Scan for the cell matching the given text and deliver its [x, y] coordinate at center. 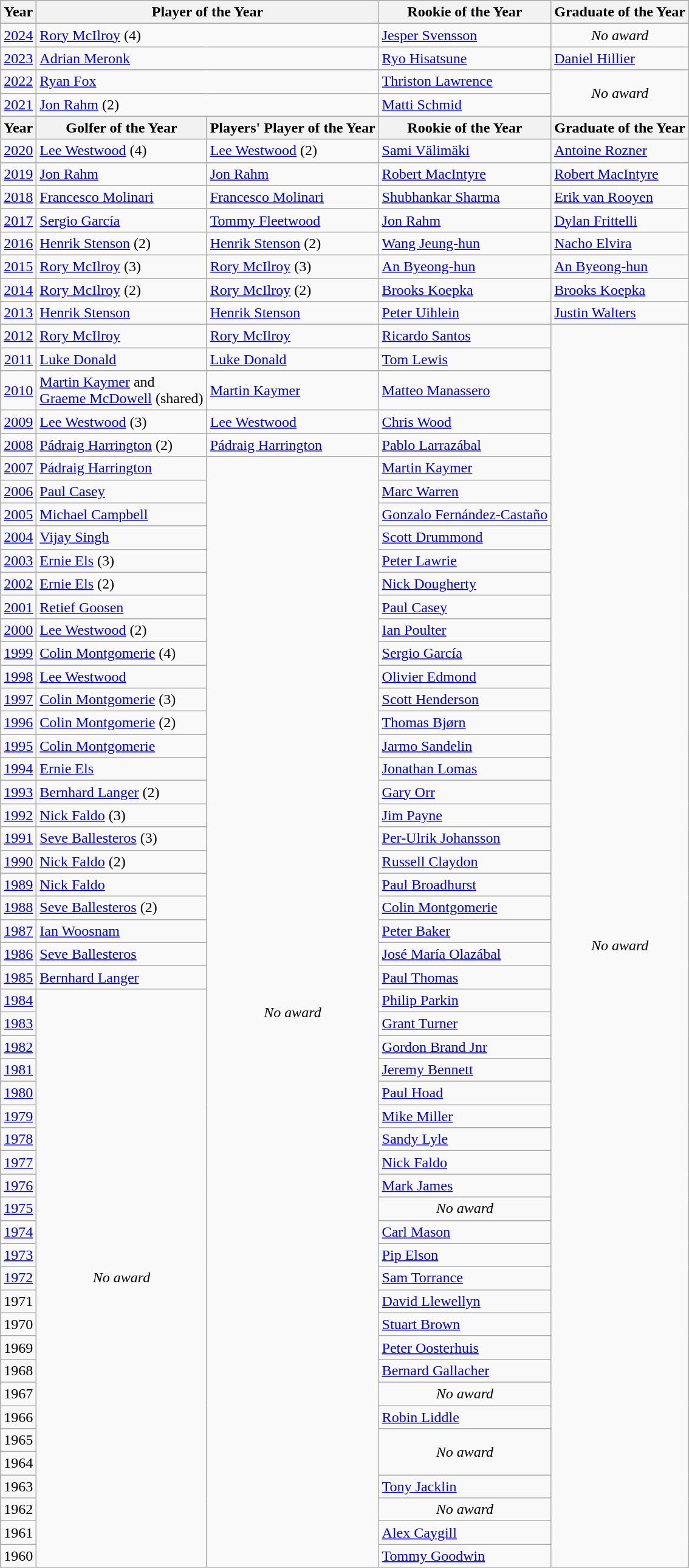
Paul Thomas [465, 977]
Pádraig Harrington (2) [122, 445]
2017 [18, 220]
2015 [18, 266]
Gordon Brand Jnr [465, 1046]
1983 [18, 1023]
Ernie Els [122, 769]
1961 [18, 1533]
2012 [18, 336]
2003 [18, 561]
David Llewellyn [465, 1301]
2001 [18, 607]
Pablo Larrazábal [465, 445]
Russell Claydon [465, 862]
Gary Orr [465, 792]
Lee Westwood (3) [122, 422]
1997 [18, 700]
1975 [18, 1209]
Carl Mason [465, 1232]
Pip Elson [465, 1255]
Stuart Brown [465, 1324]
1968 [18, 1370]
1994 [18, 769]
2014 [18, 290]
Martin Kaymer and Graeme McDowell (shared) [122, 390]
Peter Uihlein [465, 313]
1999 [18, 653]
Thomas Bjørn [465, 723]
Ian Poulter [465, 630]
Adrian Meronk [208, 58]
Daniel Hillier [620, 58]
Nacho Elvira [620, 243]
1985 [18, 977]
Wang Jeung-hun [465, 243]
Sandy Lyle [465, 1139]
Chris Wood [465, 422]
1992 [18, 815]
Sami Välimäki [465, 151]
Justin Walters [620, 313]
1995 [18, 746]
Seve Ballesteros (3) [122, 838]
Peter Baker [465, 931]
2013 [18, 313]
1981 [18, 1070]
Player of the Year [208, 12]
1976 [18, 1186]
Colin Montgomerie (2) [122, 723]
2018 [18, 197]
Matteo Manassero [465, 390]
Peter Oosterhuis [465, 1347]
Scott Drummond [465, 537]
1967 [18, 1394]
1962 [18, 1510]
1960 [18, 1556]
2024 [18, 35]
Jarmo Sandelin [465, 746]
Marc Warren [465, 491]
1965 [18, 1440]
1974 [18, 1232]
2020 [18, 151]
José María Olazábal [465, 954]
Mike Miller [465, 1116]
Paul Broadhurst [465, 885]
1980 [18, 1093]
1969 [18, 1347]
2004 [18, 537]
Robin Liddle [465, 1417]
2009 [18, 422]
1973 [18, 1255]
Ernie Els (3) [122, 561]
1972 [18, 1278]
Tom Lewis [465, 359]
Scott Henderson [465, 700]
Jonathan Lomas [465, 769]
Tony Jacklin [465, 1487]
Thriston Lawrence [465, 81]
Golfer of the Year [122, 128]
Jesper Svensson [465, 35]
Retief Goosen [122, 607]
Ian Woosnam [122, 931]
Rory McIlroy (4) [208, 35]
1986 [18, 954]
2010 [18, 390]
1977 [18, 1162]
Jim Payne [465, 815]
Alex Caygill [465, 1533]
2008 [18, 445]
Ryan Fox [208, 81]
1993 [18, 792]
Tommy Fleetwood [293, 220]
Grant Turner [465, 1023]
1963 [18, 1487]
Jon Rahm (2) [208, 105]
Paul Hoad [465, 1093]
Sam Torrance [465, 1278]
Bernhard Langer (2) [122, 792]
2006 [18, 491]
1996 [18, 723]
1991 [18, 838]
Jeremy Bennett [465, 1070]
Matti Schmid [465, 105]
2005 [18, 514]
Olivier Edmond [465, 677]
1964 [18, 1463]
Mark James [465, 1186]
Antoine Rozner [620, 151]
Nick Dougherty [465, 584]
Gonzalo Fernández-Castaño [465, 514]
Ernie Els (2) [122, 584]
Ricardo Santos [465, 336]
Ryo Hisatsune [465, 58]
Lee Westwood (4) [122, 151]
Peter Lawrie [465, 561]
Per-Ulrik Johansson [465, 838]
Colin Montgomerie (3) [122, 700]
Philip Parkin [465, 1000]
1987 [18, 931]
Nick Faldo (2) [122, 862]
1970 [18, 1324]
Michael Campbell [122, 514]
2011 [18, 359]
1978 [18, 1139]
2022 [18, 81]
Nick Faldo (3) [122, 815]
Shubhankar Sharma [465, 197]
2016 [18, 243]
2023 [18, 58]
Bernhard Langer [122, 977]
Players' Player of the Year [293, 128]
Colin Montgomerie (4) [122, 653]
1998 [18, 677]
1966 [18, 1417]
2000 [18, 630]
1988 [18, 908]
1979 [18, 1116]
1982 [18, 1046]
Erik van Rooyen [620, 197]
2007 [18, 468]
2002 [18, 584]
Dylan Frittelli [620, 220]
1984 [18, 1000]
1990 [18, 862]
Tommy Goodwin [465, 1556]
Seve Ballesteros (2) [122, 908]
1971 [18, 1301]
Vijay Singh [122, 537]
Bernard Gallacher [465, 1370]
Seve Ballesteros [122, 954]
2019 [18, 174]
1989 [18, 885]
2021 [18, 105]
